From the cell containing the given text, extract its center point as (X, Y) coordinate. 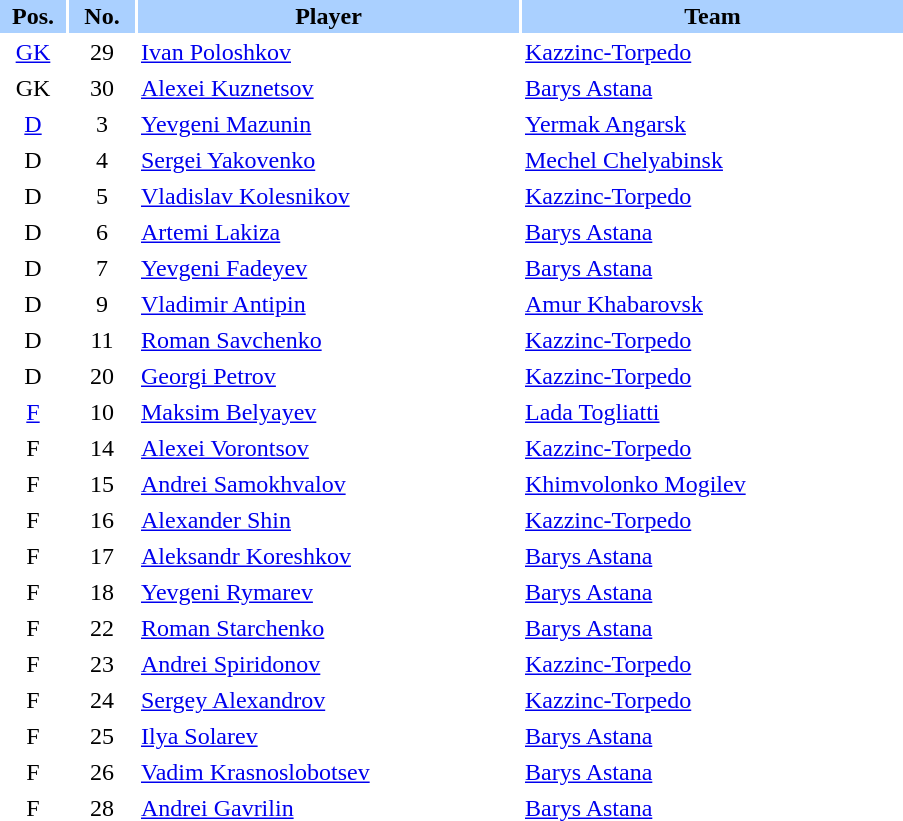
Vladislav Kolesnikov (328, 196)
No. (102, 16)
Artemi Lakiza (328, 232)
16 (102, 520)
Khimvolonko Mogilev (712, 484)
Mechel Chelyabinsk (712, 160)
11 (102, 340)
Andrei Samokhvalov (328, 484)
Amur Khabarovsk (712, 304)
Lada Togliatti (712, 412)
7 (102, 268)
14 (102, 448)
29 (102, 52)
17 (102, 556)
30 (102, 88)
Andrei Spiridonov (328, 664)
15 (102, 484)
Aleksandr Koreshkov (328, 556)
Roman Starchenko (328, 628)
4 (102, 160)
Vadim Krasnoslobotsev (328, 772)
Maksim Belyayev (328, 412)
Yevgeni Fadeyev (328, 268)
Sergei Yakovenko (328, 160)
Pos. (33, 16)
Yermak Angarsk (712, 124)
Alexander Shin (328, 520)
Ilya Solarev (328, 736)
25 (102, 736)
Roman Savchenko (328, 340)
6 (102, 232)
20 (102, 376)
5 (102, 196)
Ivan Poloshkov (328, 52)
Player (328, 16)
18 (102, 592)
Vladimir Antipin (328, 304)
Alexei Vorontsov (328, 448)
Yevgeni Rymarev (328, 592)
10 (102, 412)
26 (102, 772)
Yevgeni Mazunin (328, 124)
Sergey Alexandrov (328, 700)
22 (102, 628)
Team (712, 16)
3 (102, 124)
Alexei Kuznetsov (328, 88)
9 (102, 304)
Georgi Petrov (328, 376)
23 (102, 664)
24 (102, 700)
